Pinpoint the cell where the given text exists, returning its [x, y] midpoint coordinate. 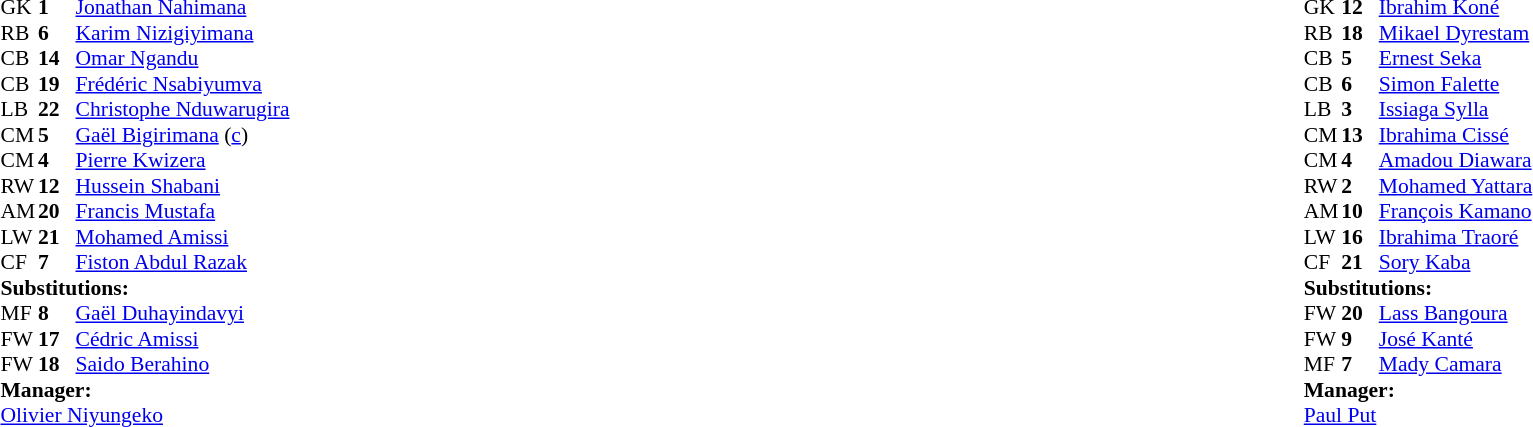
Mohamed Yattara [1456, 186]
Ibrahima Cissé [1456, 135]
10 [1360, 211]
8 [57, 313]
12 [57, 186]
Christophe Nduwarugira [183, 109]
Issiaga Sylla [1456, 109]
Gaël Bigirimana (c) [183, 135]
2 [1360, 186]
Karim Nizigiyimana [183, 33]
Sory Kaba [1456, 263]
3 [1360, 109]
14 [57, 59]
Saido Berahino [183, 365]
Omar Ngandu [183, 59]
Gaël Duhayindavyi [183, 313]
Hussein Shabani [183, 186]
13 [1360, 135]
Frédéric Nsabiyumva [183, 84]
Mady Camara [1456, 365]
Francis Mustafa [183, 211]
Pierre Kwizera [183, 161]
19 [57, 84]
9 [1360, 339]
Amadou Diawara [1456, 161]
Fiston Abdul Razak [183, 263]
François Kamano [1456, 211]
Mohamed Amissi [183, 237]
Simon Falette [1456, 84]
22 [57, 109]
Mikael Dyrestam [1456, 33]
17 [57, 339]
16 [1360, 237]
Lass Bangoura [1456, 313]
Ibrahima Traoré [1456, 237]
José Kanté [1456, 339]
Cédric Amissi [183, 339]
Ernest Seka [1456, 59]
